Find where the given text appears and provide that cell's center as (X, Y) coordinate. 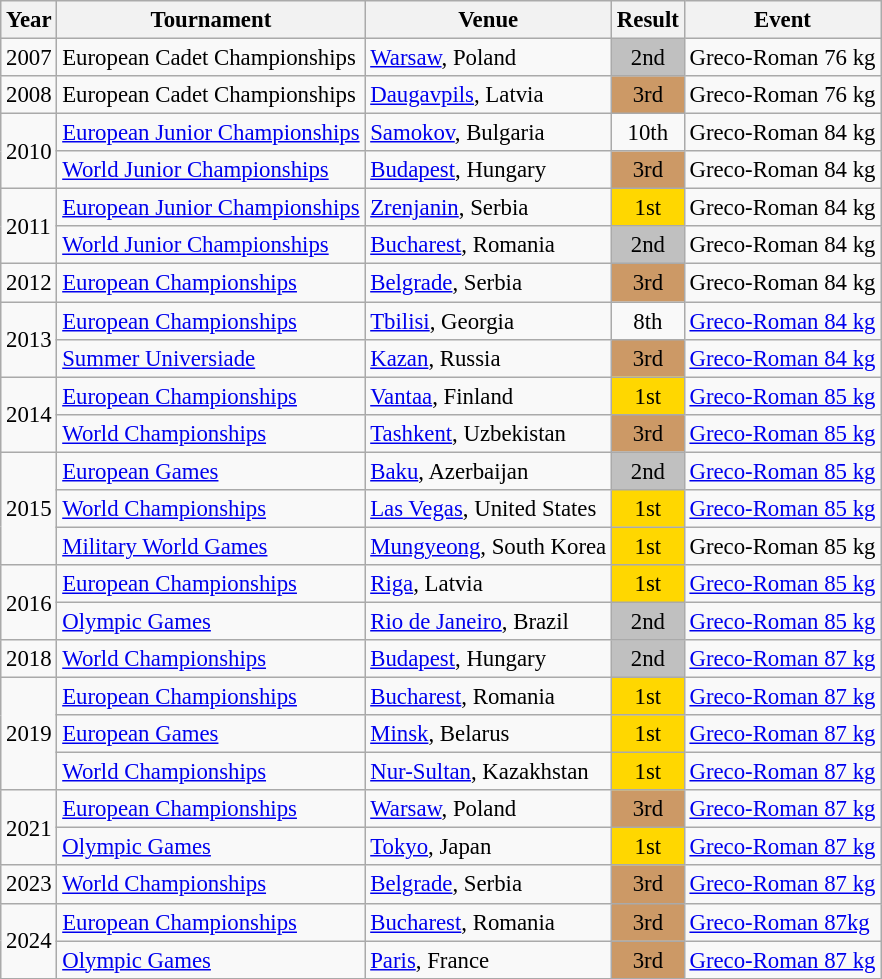
2016 (29, 602)
Samokov, Bulgaria (488, 133)
Zrenjanin, Serbia (488, 208)
8th (648, 321)
2007 (29, 58)
2008 (29, 95)
Minsk, Belarus (488, 734)
Kazan, Russia (488, 358)
10th (648, 133)
Baku, Azerbaijan (488, 471)
Tashkent, Uzbekistan (488, 433)
Tournament (211, 20)
2021 (29, 828)
2011 (29, 226)
2015 (29, 508)
Event (782, 20)
2024 (29, 940)
Venue (488, 20)
Tbilisi, Georgia (488, 321)
2013 (29, 340)
Summer Universiade (211, 358)
Military World Games (211, 546)
2019 (29, 734)
Rio de Janeiro, Brazil (488, 621)
2014 (29, 414)
Riga, Latvia (488, 584)
Nur-Sultan, Kazakhstan (488, 772)
Paris, France (488, 960)
2010 (29, 152)
Tokyo, Japan (488, 847)
Year (29, 20)
Mungyeong, South Korea (488, 546)
Result (648, 20)
Vantaa, Finland (488, 396)
2023 (29, 885)
2012 (29, 283)
Greco-Roman 87kg (782, 922)
2018 (29, 659)
Daugavpils, Latvia (488, 95)
Las Vegas, United States (488, 509)
